Pinpoint the cell where the given text exists, returning its [x, y] midpoint coordinate. 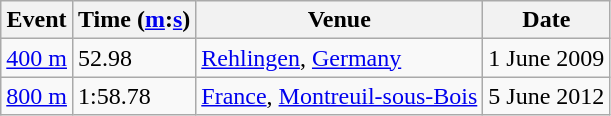
5 June 2012 [546, 96]
France, Montreuil-sous-Bois [340, 96]
Event [37, 20]
1:58.78 [134, 96]
400 m [37, 58]
Venue [340, 20]
1 June 2009 [546, 58]
Rehlingen, Germany [340, 58]
Date [546, 20]
800 m [37, 96]
Time (m:s) [134, 20]
52.98 [134, 58]
